Detect which cell encompasses the target text, then output its (X, Y) center coordinate. 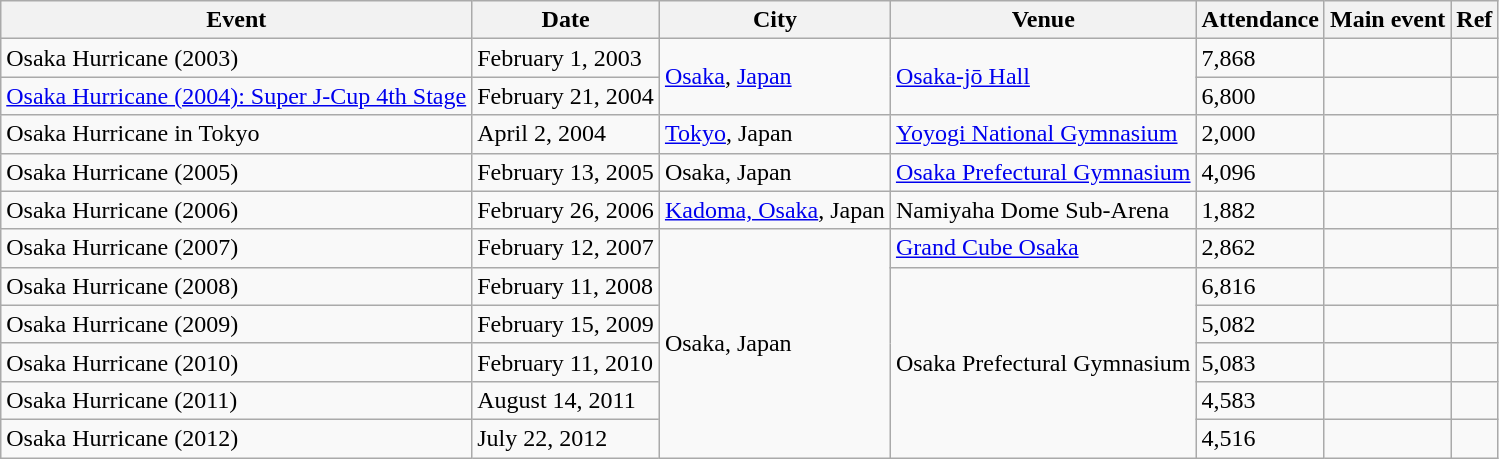
6,800 (1260, 96)
Osaka Hurricane (2005) (236, 172)
February 21, 2004 (566, 96)
7,868 (1260, 58)
Yoyogi National Gymnasium (1043, 134)
Osaka Hurricane (2010) (236, 362)
4,516 (1260, 438)
Osaka Hurricane (2004): Super J-Cup 4th Stage (236, 96)
February 13, 2005 (566, 172)
July 22, 2012 (566, 438)
Main event (1387, 20)
Venue (1043, 20)
4,583 (1260, 400)
Osaka Hurricane (2011) (236, 400)
Attendance (1260, 20)
1,882 (1260, 210)
Osaka Hurricane (2012) (236, 438)
6,816 (1260, 286)
Namiyaha Dome Sub-Arena (1043, 210)
Osaka-jō Hall (1043, 77)
4,096 (1260, 172)
Grand Cube Osaka (1043, 248)
February 15, 2009 (566, 324)
5,083 (1260, 362)
Event (236, 20)
February 11, 2010 (566, 362)
City (774, 20)
Date (566, 20)
2,000 (1260, 134)
Ref (1474, 20)
August 14, 2011 (566, 400)
2,862 (1260, 248)
Tokyo, Japan (774, 134)
5,082 (1260, 324)
Osaka Hurricane (2009) (236, 324)
Osaka Hurricane (2007) (236, 248)
April 2, 2004 (566, 134)
Osaka Hurricane (2008) (236, 286)
February 1, 2003 (566, 58)
February 12, 2007 (566, 248)
Osaka Hurricane (2006) (236, 210)
Kadoma, Osaka, Japan (774, 210)
February 26, 2006 (566, 210)
Osaka Hurricane (2003) (236, 58)
Osaka Hurricane in Tokyo (236, 134)
February 11, 2008 (566, 286)
